Search for the cell housing the specified text and yield its [x, y] center coordinate. 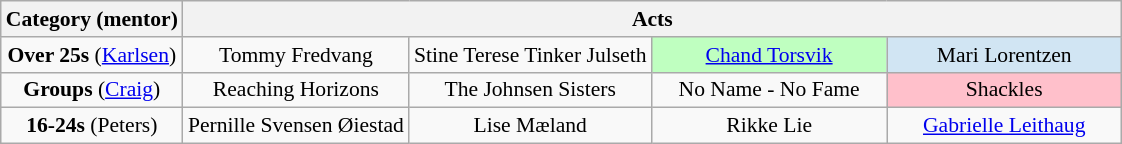
Over 25s (Karlsen) [92, 55]
Lise Mæland [530, 126]
Stine Terese Tinker Julseth [530, 55]
Groups (Craig) [92, 90]
Tommy Fredvang [296, 55]
Shackles [1004, 90]
Gabrielle Leithaug [1004, 126]
The Johnsen Sisters [530, 90]
No Name - No Fame [770, 90]
Rikke Lie [770, 126]
Pernille Svensen Øiestad [296, 126]
Acts [652, 19]
Mari Lorentzen [1004, 55]
Reaching Horizons [296, 90]
Category (mentor) [92, 19]
Chand Torsvik [770, 55]
16-24s (Peters) [92, 126]
